Determine the [x, y] coordinate at the center of the cell enclosing the given text.  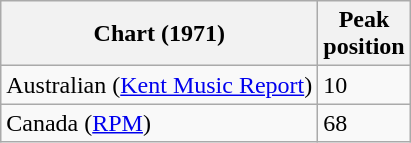
Australian (Kent Music Report) [160, 85]
Peakposition [364, 34]
68 [364, 123]
Canada (RPM) [160, 123]
Chart (1971) [160, 34]
10 [364, 85]
